Scan for the cell matching the given text and deliver its (X, Y) coordinate at center. 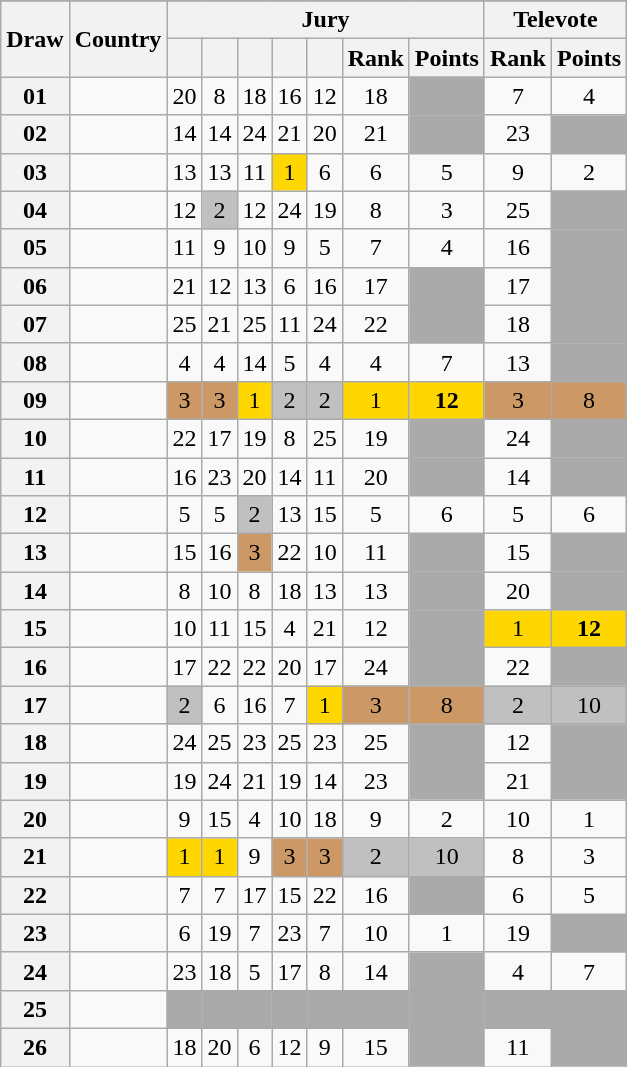
01 (35, 96)
Draw (35, 39)
09 (35, 400)
Jury (326, 20)
Televote (555, 20)
04 (35, 210)
05 (35, 248)
06 (35, 286)
26 (35, 1047)
Country (118, 39)
02 (35, 134)
07 (35, 324)
08 (35, 362)
03 (35, 172)
